Scan for the cell matching the given text and deliver its [X, Y] coordinate at center. 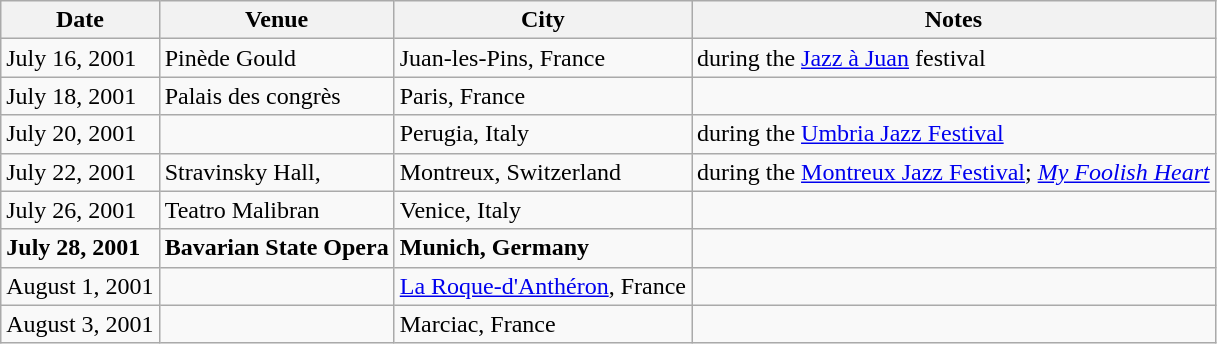
during the Montreux Jazz Festival; My Foolish Heart [954, 172]
Date [80, 20]
Paris, France [542, 96]
during the Umbria Jazz Festival [954, 134]
Montreux, Switzerland [542, 172]
Juan-les-Pins, France [542, 58]
July 18, 2001 [80, 96]
August 3, 2001 [80, 324]
Perugia, Italy [542, 134]
July 26, 2001 [80, 210]
Bavarian State Opera [276, 248]
Venice, Italy [542, 210]
Stravinsky Hall, [276, 172]
July 20, 2001 [80, 134]
July 28, 2001 [80, 248]
Munich, Germany [542, 248]
City [542, 20]
Teatro Malibran [276, 210]
August 1, 2001 [80, 286]
during the Jazz à Juan festival [954, 58]
July 22, 2001 [80, 172]
La Roque-d'Anthéron, France [542, 286]
Notes [954, 20]
Venue [276, 20]
Palais des congrès [276, 96]
July 16, 2001 [80, 58]
Marciac, France [542, 324]
Pinède Gould [276, 58]
